Return [X, Y] of the center of cell containing provided text 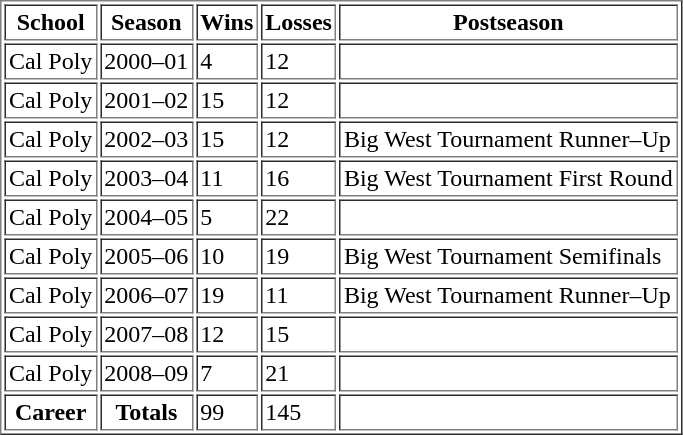
16 [299, 178]
School [50, 22]
Totals [146, 412]
2004–05 [146, 218]
Big West Tournament Semifinals [508, 256]
2001–02 [146, 100]
10 [227, 256]
99 [227, 412]
Career [50, 412]
145 [299, 412]
7 [227, 374]
2002–03 [146, 140]
2007–08 [146, 334]
Postseason [508, 22]
21 [299, 374]
2008–09 [146, 374]
2000–01 [146, 62]
4 [227, 62]
2005–06 [146, 256]
2003–04 [146, 178]
Big West Tournament First Round [508, 178]
Losses [299, 22]
Wins [227, 22]
2006–07 [146, 296]
5 [227, 218]
Season [146, 22]
22 [299, 218]
